Find where the given text appears and provide that cell's center as [X, Y] coordinate. 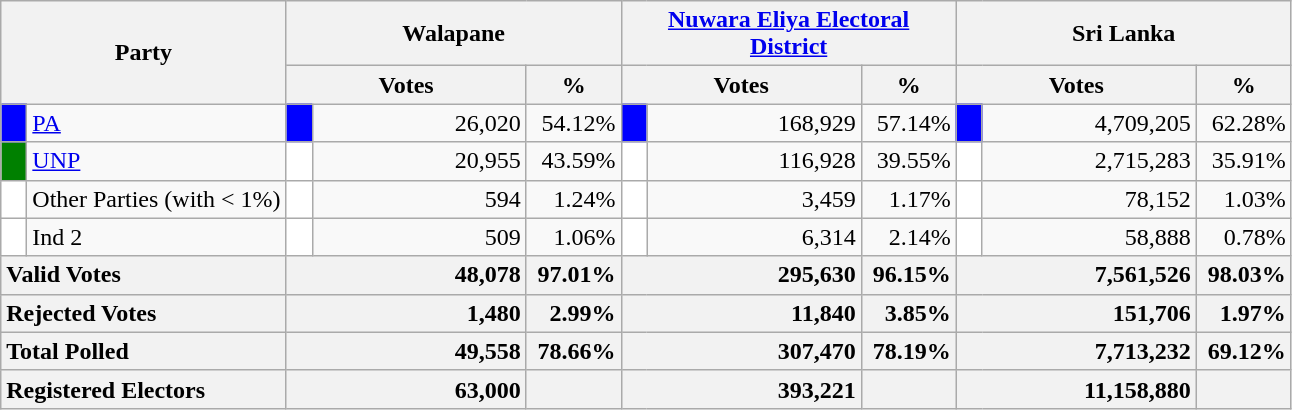
7,561,526 [1076, 275]
Other Parties (with < 1%) [156, 199]
6,314 [754, 237]
151,706 [1076, 313]
20,955 [419, 161]
63,000 [406, 389]
1.24% [574, 199]
594 [419, 199]
307,470 [741, 351]
43.59% [574, 161]
48,078 [406, 275]
96.15% [908, 275]
0.78% [1244, 237]
35.91% [1244, 161]
78.19% [908, 351]
1.03% [1244, 199]
11,840 [741, 313]
1.06% [574, 237]
168,929 [754, 123]
54.12% [574, 123]
4,709,205 [1089, 123]
2,715,283 [1089, 161]
11,158,880 [1076, 389]
2.99% [574, 313]
509 [419, 237]
78.66% [574, 351]
58,888 [1089, 237]
295,630 [741, 275]
1.17% [908, 199]
Valid Votes [144, 275]
Total Polled [144, 351]
Sri Lanka [1124, 34]
1,480 [406, 313]
3,459 [754, 199]
7,713,232 [1076, 351]
69.12% [1244, 351]
393,221 [741, 389]
Walapane [454, 34]
UNP [156, 161]
Rejected Votes [144, 313]
62.28% [1244, 123]
1.97% [1244, 313]
PA [156, 123]
78,152 [1089, 199]
Nuwara Eliya Electoral District [788, 34]
39.55% [908, 161]
3.85% [908, 313]
49,558 [406, 351]
Ind 2 [156, 237]
116,928 [754, 161]
Party [144, 52]
97.01% [574, 275]
98.03% [1244, 275]
57.14% [908, 123]
26,020 [419, 123]
2.14% [908, 237]
Registered Electors [144, 389]
